Determine the [X, Y] coordinate at the center of the cell enclosing the given text.  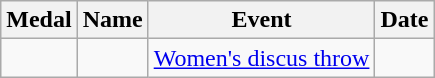
Date [404, 20]
Women's discus throw [262, 58]
Name [112, 20]
Medal [39, 20]
Event [262, 20]
